Output the [x, y] coordinate of the center of the cell containing the given text.  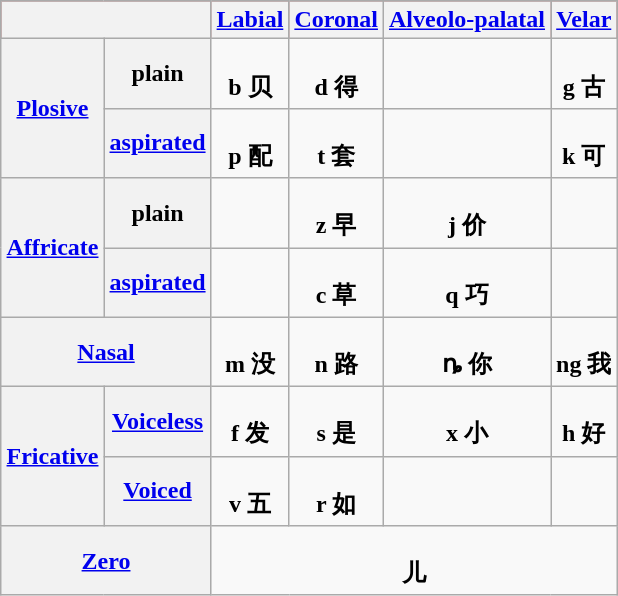
Plosive [52, 108]
Velar [584, 20]
Zero [106, 561]
Voiced [158, 491]
k 可 [584, 143]
Labial [250, 20]
g 古 [584, 74]
h 好 [584, 422]
x 小 [466, 422]
儿 [414, 561]
m 没 [250, 352]
b 贝 [250, 74]
j 价 [466, 213]
Affricate [52, 248]
ȵ 你 [466, 352]
f 发 [250, 422]
t 套 [336, 143]
v 五 [250, 491]
r 如 [336, 491]
Alveolo-palatal [466, 20]
d 得 [336, 74]
z 早 [336, 213]
s 是 [336, 422]
q 巧 [466, 283]
p 配 [250, 143]
Coronal [336, 20]
n 路 [336, 352]
c 草 [336, 283]
Fricative [52, 456]
Nasal [106, 352]
ng 我 [584, 352]
Voiceless [158, 422]
